Search for the cell housing the specified text and yield its (X, Y) center coordinate. 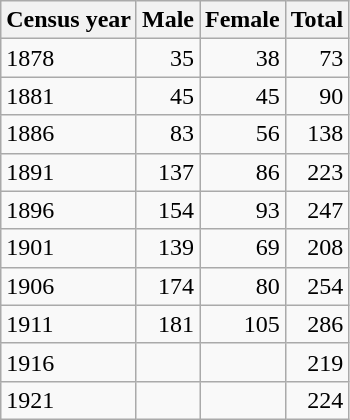
1896 (69, 210)
93 (243, 210)
38 (243, 58)
Female (243, 20)
1901 (69, 248)
224 (317, 400)
1911 (69, 324)
1906 (69, 286)
137 (168, 172)
105 (243, 324)
219 (317, 362)
1878 (69, 58)
56 (243, 134)
139 (168, 248)
181 (168, 324)
73 (317, 58)
223 (317, 172)
138 (317, 134)
154 (168, 210)
69 (243, 248)
247 (317, 210)
1891 (69, 172)
Male (168, 20)
Total (317, 20)
80 (243, 286)
83 (168, 134)
286 (317, 324)
1921 (69, 400)
Census year (69, 20)
90 (317, 96)
86 (243, 172)
35 (168, 58)
174 (168, 286)
208 (317, 248)
254 (317, 286)
1881 (69, 96)
1886 (69, 134)
1916 (69, 362)
